Provide the [X, Y] coordinate of the cell's center where the given text is located.  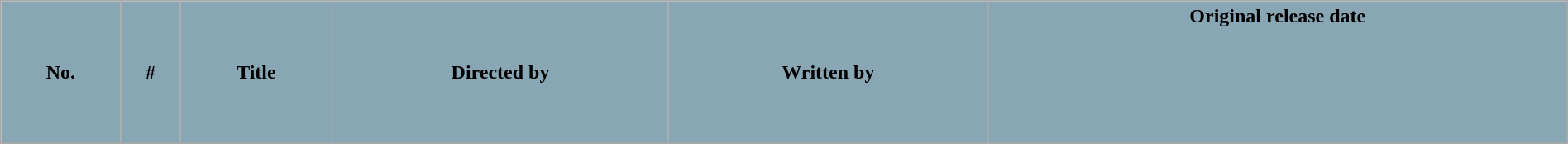
Written by [828, 73]
Title [256, 73]
Directed by [501, 73]
Original release date [1277, 73]
# [151, 73]
No. [61, 73]
